Find where the given text appears and provide that cell's center as (x, y) coordinate. 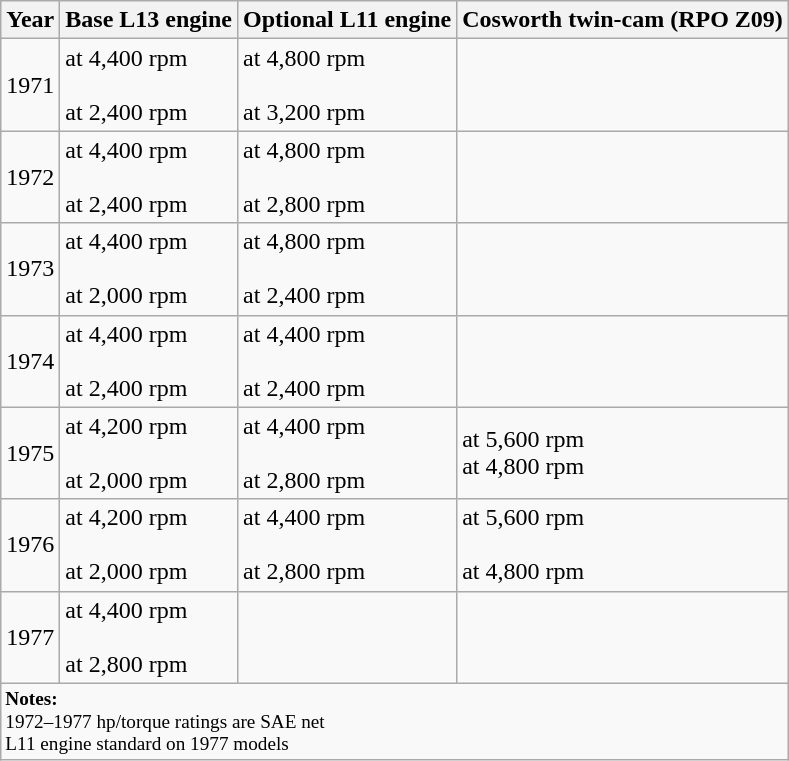
at 4,400 rpm at 2,000 rpm (149, 269)
Base L13 engine (149, 20)
Optional L11 engine (348, 20)
at 4,800 rpm at 3,200 rpm (348, 85)
1974 (30, 361)
Year (30, 20)
1977 (30, 637)
1972 (30, 177)
at 4,800 rpm at 2,800 rpm (348, 177)
1973 (30, 269)
at 4,800 rpm at 2,400 rpm (348, 269)
1975 (30, 453)
Notes:1972–1977 hp/torque ratings are SAE netL11 engine standard on 1977 models (395, 722)
Cosworth twin-cam (RPO Z09) (623, 20)
1976 (30, 545)
1971 (30, 85)
